Provide the [x, y] coordinate of the cell's center where the given text is located.  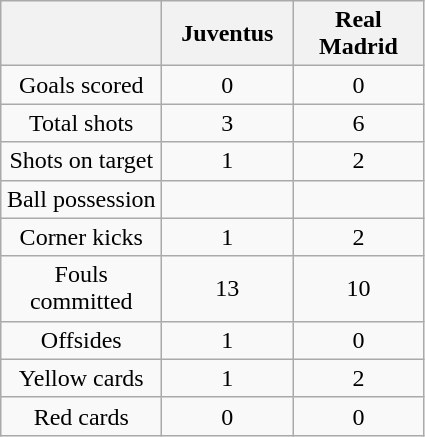
Real Madrid [358, 34]
Goals scored [82, 85]
Ball possession [82, 199]
6 [358, 123]
Fouls committed [82, 288]
Red cards [82, 416]
Yellow cards [82, 378]
Shots on target [82, 161]
Corner kicks [82, 237]
3 [228, 123]
Offsides [82, 340]
Juventus [228, 34]
Total shots [82, 123]
10 [358, 288]
13 [228, 288]
